Output the [x, y] coordinate of the center of the cell containing the given text.  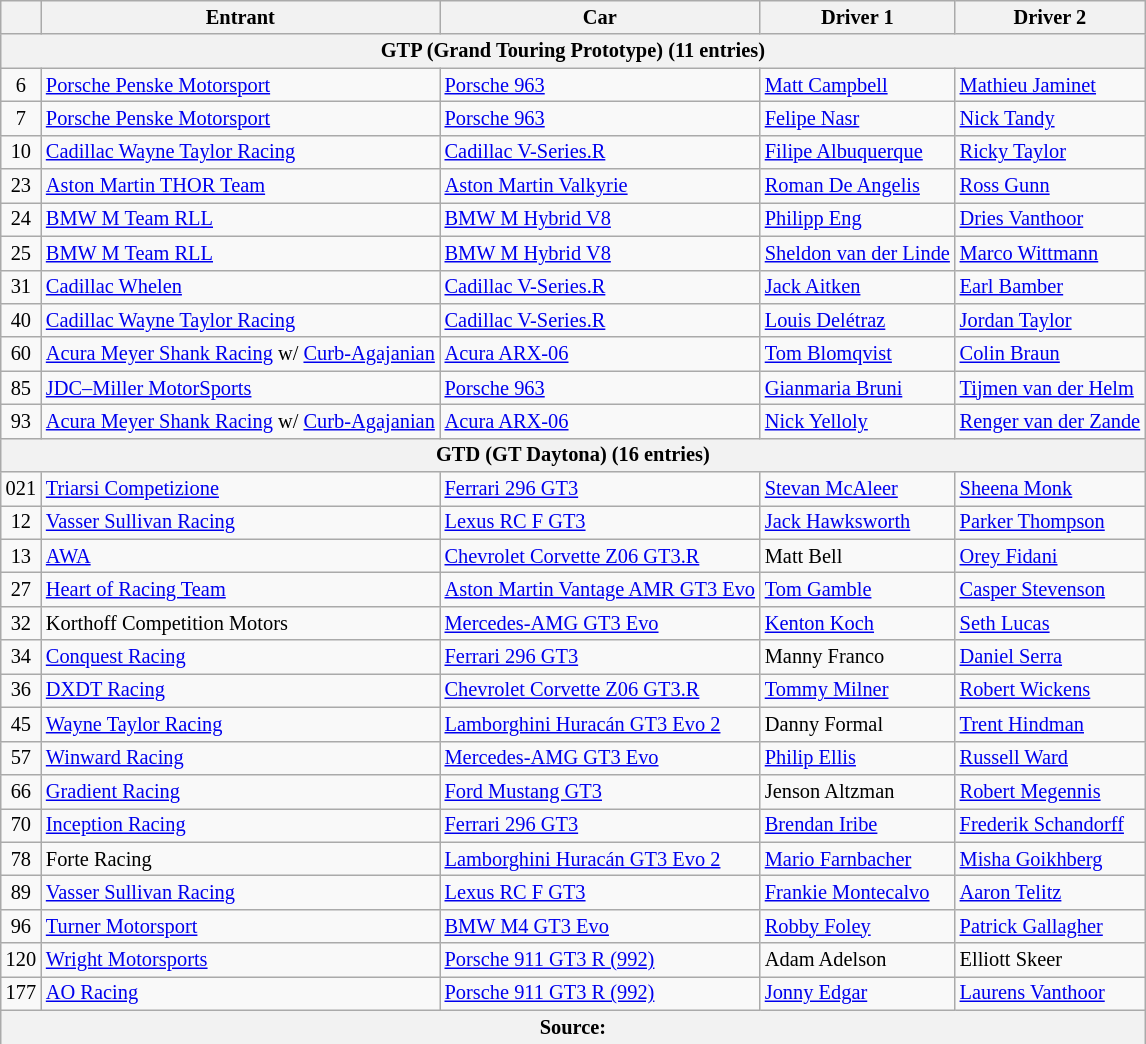
Mathieu Jaminet [1050, 85]
Russell Ward [1050, 758]
Aston Martin Valkyrie [600, 186]
25 [21, 253]
JDC–Miller MotorSports [240, 388]
Jonny Edgar [858, 993]
6 [21, 85]
57 [21, 758]
Sheena Monk [1050, 489]
Manny Franco [858, 657]
Trent Hindman [1050, 724]
93 [21, 421]
Patrick Gallagher [1050, 926]
Robby Foley [858, 926]
60 [21, 354]
Roman De Angelis [858, 186]
Jack Aitken [858, 287]
DXDT Racing [240, 690]
96 [21, 926]
32 [21, 623]
Source: [573, 1027]
Philipp Eng [858, 219]
Colin Braun [1050, 354]
Kenton Koch [858, 623]
Tijmen van der Helm [1050, 388]
Cadillac Whelen [240, 287]
Frankie Montecalvo [858, 892]
Tom Blomqvist [858, 354]
Triarsi Competizione [240, 489]
AO Racing [240, 993]
Earl Bamber [1050, 287]
24 [21, 219]
Louis Delétraz [858, 320]
120 [21, 960]
AWA [240, 556]
34 [21, 657]
Gianmaria Bruni [858, 388]
27 [21, 589]
10 [21, 152]
Dries Vanthoor [1050, 219]
Parker Thompson [1050, 522]
70 [21, 825]
Jenson Altzman [858, 791]
Wayne Taylor Racing [240, 724]
GTD (GT Daytona) (16 entries) [573, 455]
7 [21, 118]
Heart of Racing Team [240, 589]
Inception Racing [240, 825]
36 [21, 690]
Danny Formal [858, 724]
Aston Martin Vantage AMR GT3 Evo [600, 589]
45 [21, 724]
021 [21, 489]
Wright Motorsports [240, 960]
Seth Lucas [1050, 623]
Car [600, 17]
GTP (Grand Touring Prototype) (11 entries) [573, 51]
Forte Racing [240, 859]
40 [21, 320]
Filipe Albuquerque [858, 152]
66 [21, 791]
85 [21, 388]
Stevan McAleer [858, 489]
Jordan Taylor [1050, 320]
Frederik Schandorff [1050, 825]
12 [21, 522]
Nick Yelloly [858, 421]
Nick Tandy [1050, 118]
Conquest Racing [240, 657]
Renger van der Zande [1050, 421]
Jack Hawksworth [858, 522]
Aston Martin THOR Team [240, 186]
Laurens Vanthoor [1050, 993]
23 [21, 186]
31 [21, 287]
Aaron Telitz [1050, 892]
Gradient Racing [240, 791]
78 [21, 859]
Driver 2 [1050, 17]
177 [21, 993]
Ross Gunn [1050, 186]
Mario Farnbacher [858, 859]
Tommy Milner [858, 690]
Driver 1 [858, 17]
Misha Goikhberg [1050, 859]
Winward Racing [240, 758]
Matt Campbell [858, 85]
Entrant [240, 17]
Daniel Serra [1050, 657]
BMW M4 GT3 Evo [600, 926]
Orey Fidani [1050, 556]
Robert Megennis [1050, 791]
Tom Gamble [858, 589]
13 [21, 556]
89 [21, 892]
Robert Wickens [1050, 690]
Ford Mustang GT3 [600, 791]
Felipe Nasr [858, 118]
Adam Adelson [858, 960]
Casper Stevenson [1050, 589]
Ricky Taylor [1050, 152]
Brendan Iribe [858, 825]
Elliott Skeer [1050, 960]
Turner Motorsport [240, 926]
Marco Wittmann [1050, 253]
Philip Ellis [858, 758]
Sheldon van der Linde [858, 253]
Korthoff Competition Motors [240, 623]
Matt Bell [858, 556]
